From the cell containing the given text, extract its center point as (x, y) coordinate. 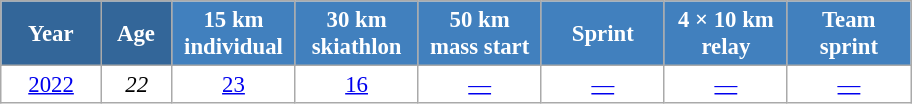
Age (136, 34)
50 km mass start (480, 34)
23 (234, 85)
Sprint (602, 34)
2022 (52, 85)
4 × 10 km relay (726, 34)
15 km individual (234, 34)
30 km skiathlon (356, 34)
Team sprint (848, 34)
16 (356, 85)
Year (52, 34)
22 (136, 85)
